Detect which cell encompasses the target text, then output its [X, Y] center coordinate. 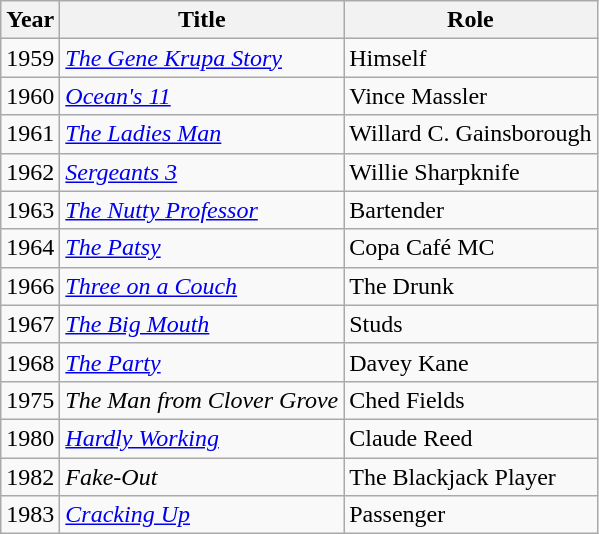
1963 [30, 210]
Himself [470, 58]
Three on a Couch [202, 286]
Vince Massler [470, 96]
The Big Mouth [202, 324]
1975 [30, 400]
Sergeants 3 [202, 172]
The Gene Krupa Story [202, 58]
Studs [470, 324]
Hardly Working [202, 438]
Passenger [470, 515]
Ocean's 11 [202, 96]
1960 [30, 96]
Willard C. Gainsborough [470, 134]
Davey Kane [470, 362]
Claude Reed [470, 438]
The Blackjack Player [470, 477]
Copa Café MC [470, 248]
Role [470, 20]
Fake-Out [202, 477]
1966 [30, 286]
Cracking Up [202, 515]
1959 [30, 58]
1967 [30, 324]
1983 [30, 515]
The Drunk [470, 286]
1980 [30, 438]
1961 [30, 134]
1962 [30, 172]
The Man from Clover Grove [202, 400]
Title [202, 20]
The Ladies Man [202, 134]
Willie Sharpknife [470, 172]
The Patsy [202, 248]
Bartender [470, 210]
The Party [202, 362]
The Nutty Professor [202, 210]
1968 [30, 362]
1964 [30, 248]
Ched Fields [470, 400]
1982 [30, 477]
Year [30, 20]
